Provide the [x, y] coordinate of the cell's center where the given text is located.  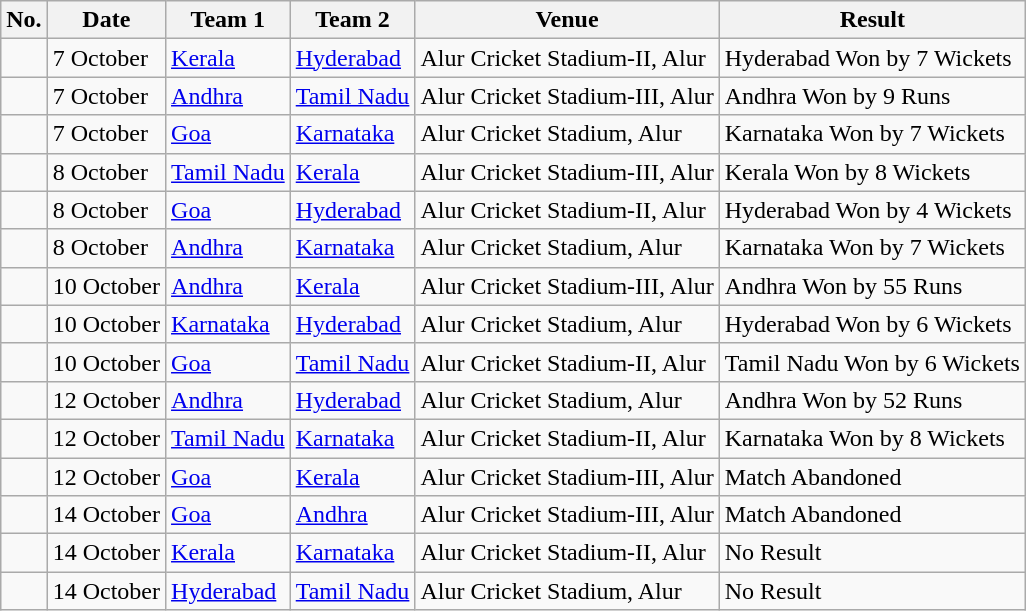
Andhra Won by 55 Runs [872, 286]
Andhra Won by 9 Runs [872, 96]
Kerala Won by 8 Wickets [872, 172]
No. [24, 20]
Team 1 [228, 20]
Venue [567, 20]
Team 2 [352, 20]
Date [106, 20]
Result [872, 20]
Andhra Won by 52 Runs [872, 400]
Hyderabad Won by 4 Wickets [872, 210]
Karnataka Won by 8 Wickets [872, 438]
Tamil Nadu Won by 6 Wickets [872, 362]
Hyderabad Won by 6 Wickets [872, 324]
Hyderabad Won by 7 Wickets [872, 58]
